Identify which cell holds the provided text, then report its [x, y] central coordinate. 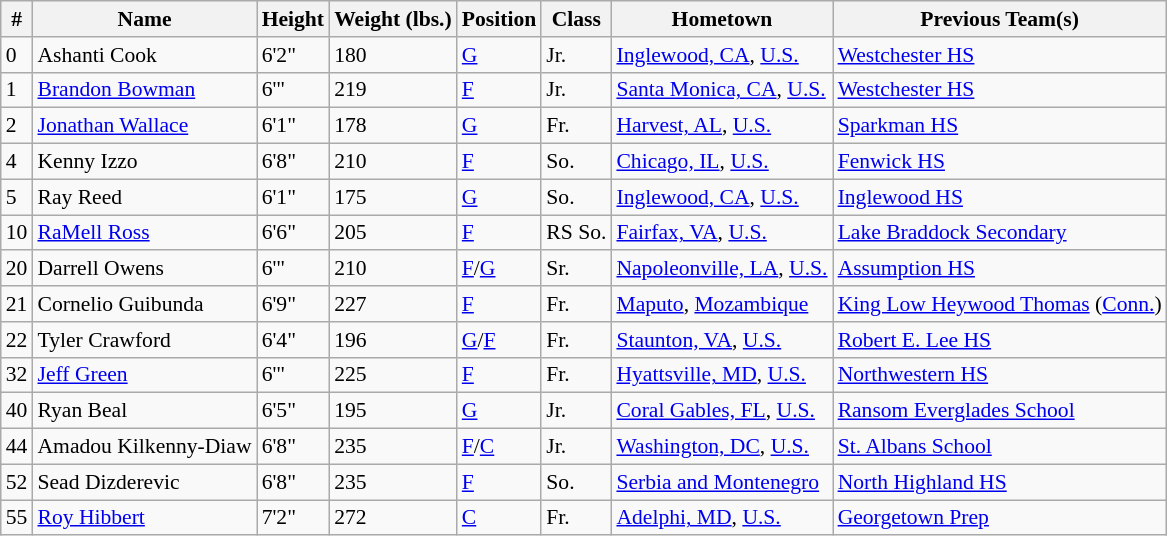
32 [17, 375]
22 [17, 340]
Roy Hibbert [144, 518]
6'5" [293, 411]
Amadou Kilkenny-Diaw [144, 447]
227 [393, 304]
Sead Dizderevic [144, 482]
Georgetown Prep [1000, 518]
King Low Heywood Thomas (Conn.) [1000, 304]
Ray Reed [144, 197]
Inglewood HS [1000, 197]
Serbia and Montenegro [722, 482]
175 [393, 197]
6'2" [293, 55]
Santa Monica, CA, U.S. [722, 90]
Sr. [576, 269]
Jeff Green [144, 375]
5 [17, 197]
219 [393, 90]
40 [17, 411]
196 [393, 340]
Lake Braddock Secondary [1000, 233]
1 [17, 90]
20 [17, 269]
272 [393, 518]
225 [393, 375]
Ryan Beal [144, 411]
178 [393, 126]
Washington, DC, U.S. [722, 447]
55 [17, 518]
6'6" [293, 233]
RaMell Ross [144, 233]
Cornelio Guibunda [144, 304]
Kenny Izzo [144, 162]
180 [393, 55]
Darrell Owens [144, 269]
195 [393, 411]
Height [293, 19]
F/C [499, 447]
C [499, 518]
Coral Gables, FL, U.S. [722, 411]
RS So. [576, 233]
Class [576, 19]
52 [17, 482]
205 [393, 233]
6'9" [293, 304]
Staunton, VA, U.S. [722, 340]
G/F [499, 340]
10 [17, 233]
Weight (lbs.) [393, 19]
North Highland HS [1000, 482]
4 [17, 162]
2 [17, 126]
F/G [499, 269]
Previous Team(s) [1000, 19]
Tyler Crawford [144, 340]
7'2" [293, 518]
Jonathan Wallace [144, 126]
Maputo, Mozambique [722, 304]
Northwestern HS [1000, 375]
Ashanti Cook [144, 55]
Hyattsville, MD, U.S. [722, 375]
6'4" [293, 340]
# [17, 19]
Fenwick HS [1000, 162]
21 [17, 304]
Sparkman HS [1000, 126]
Harvest, AL, U.S. [722, 126]
Robert E. Lee HS [1000, 340]
Name [144, 19]
Brandon Bowman [144, 90]
Hometown [722, 19]
Fairfax, VA, U.S. [722, 233]
Ransom Everglades School [1000, 411]
St. Albans School [1000, 447]
44 [17, 447]
0 [17, 55]
Chicago, IL, U.S. [722, 162]
Assumption HS [1000, 269]
Position [499, 19]
Adelphi, MD, U.S. [722, 518]
Napoleonville, LA, U.S. [722, 269]
